Output the (x, y) coordinate of the center of the cell containing the given text.  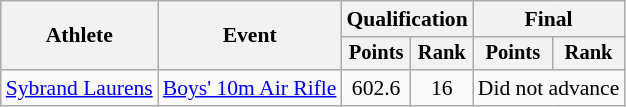
Sybrand Laurens (80, 88)
Qualification (406, 19)
Final (549, 19)
Did not advance (549, 88)
Boys' 10m Air Rifle (250, 88)
Event (250, 36)
602.6 (376, 88)
16 (442, 88)
Athlete (80, 36)
